For the text-containing cell, return its midpoint in [x, y] coordinate format. 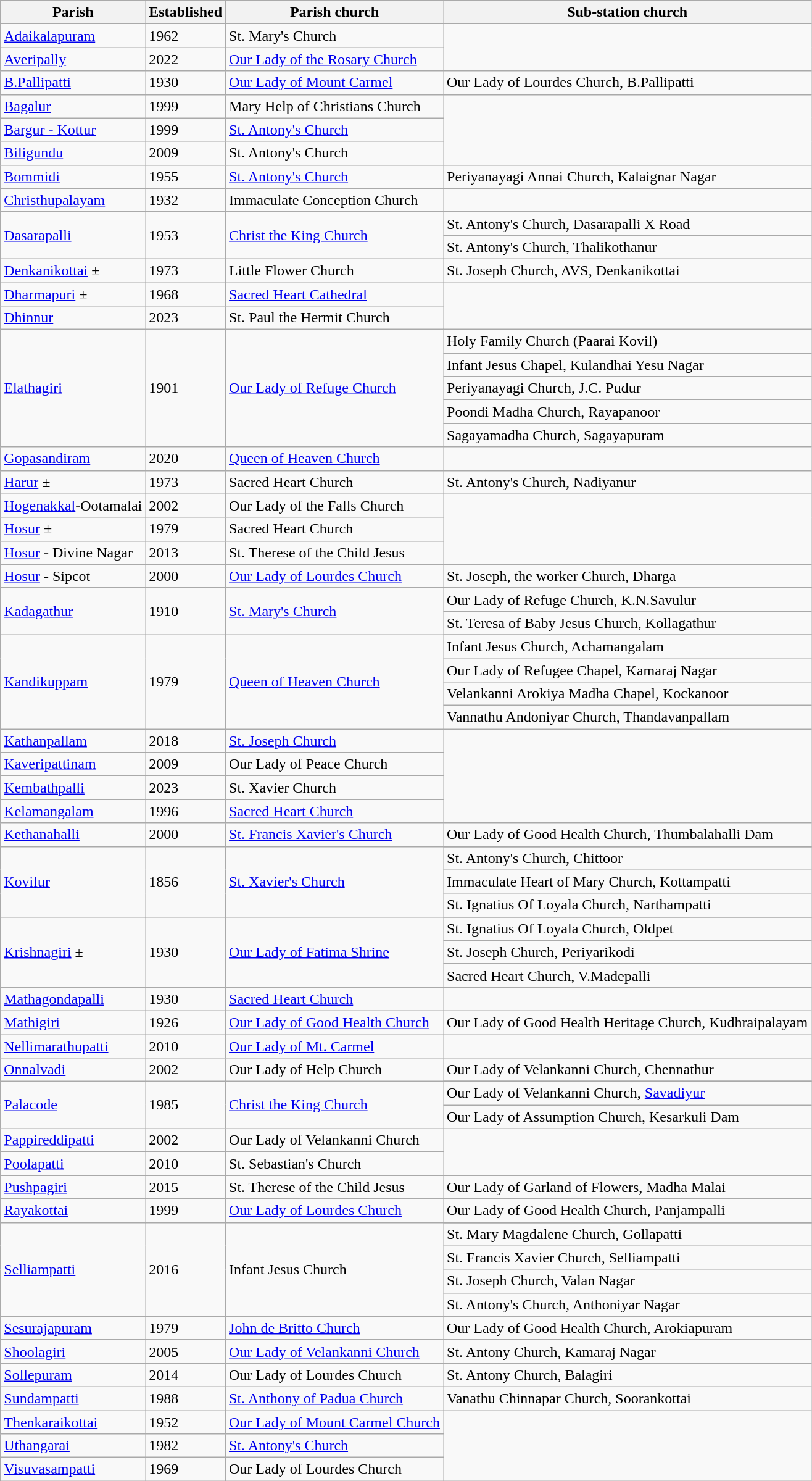
Our Lady of Lourdes Church, B.Pallipatti [627, 83]
Poolapatti [73, 1164]
Krishnagiri ± [73, 952]
2022 [186, 59]
Our Lady of Good Health Church, Arokiapuram [627, 1328]
Kandikuppam [73, 682]
Averipally [73, 59]
Adaikalapuram [73, 36]
Nellimarathupatti [73, 1046]
Infant Jesus Church, Achamangalam [627, 646]
Mathagondapalli [73, 999]
Sundampatti [73, 1398]
St. Ignatius Of Loyala Church, Narthampatti [627, 905]
Hosur - Divine Nagar [73, 553]
Velankanni Arokiya Madha Chapel, Kockanoor [627, 694]
Our Lady of Mount Carmel [334, 83]
Vanathu Chinnapar Church, Soorankottai [627, 1398]
1969 [186, 1469]
Hogenakkal-Ootamalai [73, 506]
2014 [186, 1375]
Sollepuram [73, 1375]
Immaculate Heart of Mary Church, Kottampatti [627, 882]
1985 [186, 1105]
St. Joseph Church, Periyarikodi [627, 952]
Our Lady of Velankanni Church, Savadiyur [627, 1093]
Hosur ± [73, 529]
Onnalvadi [73, 1070]
1856 [186, 882]
Christhupalayam [73, 200]
Poondi Madha Church, Rayapanoor [627, 412]
Sagayamadha Church, Sagayapuram [627, 435]
Denkanikottai ± [73, 270]
Parish [73, 12]
St. Anthony of Padua Church [334, 1398]
1962 [186, 36]
St. Sebastian's Church [334, 1164]
St. Antony's Church, Anthoniyar Nagar [627, 1304]
2005 [186, 1351]
Thenkaraikottai [73, 1422]
Kethanahalli [73, 835]
Sacred Heart Cathedral [334, 294]
Our Lady of Help Church [334, 1070]
Immaculate Conception Church [334, 200]
Little Flower Church [334, 270]
B.Pallipatti [73, 83]
St. Paul the Hermit Church [334, 318]
2020 [186, 459]
1952 [186, 1422]
Visuvasampatti [73, 1469]
Parish church [334, 12]
St. Antony Church, Balagiri [627, 1375]
Dharmapuri ± [73, 294]
St. Antony's Church, Thalikothanur [627, 247]
Shoolagiri [73, 1351]
Rayakottai [73, 1211]
Hosur - Sipcot [73, 576]
1996 [186, 811]
Pappireddipatti [73, 1140]
1953 [186, 235]
St. Antony's Church, Dasarapalli X Road [627, 223]
Dasarapalli [73, 235]
Pushpagiri [73, 1187]
Palacode [73, 1105]
Kaveripattinam [73, 764]
1955 [186, 177]
Our Lady of Mount Carmel Church [334, 1422]
Our Lady of Refugee Chapel, Kamaraj Nagar [627, 670]
Our Lady of Fatima Shrine [334, 952]
Kadagathur [73, 611]
Selliampatti [73, 1269]
2016 [186, 1269]
Our Lady of Refuge Church [334, 388]
1910 [186, 611]
St. Antony's Church, Chittoor [627, 858]
Our Lady of Good Health Heritage Church, Kudhraipalayam [627, 1022]
Periyanayagi Church, J.C. Pudur [627, 388]
1968 [186, 294]
Our Lady of the Rosary Church [334, 59]
St. Mary Magdalene Church, Gollapatti [627, 1234]
Our Lady of Good Health Church [334, 1022]
St. Antony's Church, Nadiyanur [627, 482]
St. Joseph Church, Valan Nagar [627, 1281]
Harur ± [73, 482]
Dhinnur [73, 318]
Biligundu [73, 153]
Infant Jesus Chapel, Kulandhai Yesu Nagar [627, 365]
1932 [186, 200]
Kovilur [73, 882]
Infant Jesus Church [334, 1269]
Sub-station church [627, 12]
Gopasandiram [73, 459]
Bommidi [73, 177]
Mathigiri [73, 1022]
Uthangarai [73, 1446]
St. Antony Church, Kamaraj Nagar [627, 1351]
Our Lady of Garland of Flowers, Madha Malai [627, 1187]
Our Lady of Refuge Church, K.N.Savulur [627, 599]
2018 [186, 741]
Kathanpallam [73, 741]
John de Britto Church [334, 1328]
St. Joseph Church, AVS, Denkanikottai [627, 270]
Kembathpalli [73, 788]
Our Lady of Good Health Church, Thumbalahalli Dam [627, 835]
2015 [186, 1187]
2013 [186, 553]
Our Lady of Assumption Church, Kesarkuli Dam [627, 1117]
1901 [186, 388]
Periyanayagi Annai Church, Kalaignar Nagar [627, 177]
Mary Help of Christians Church [334, 106]
Kelamangalam [73, 811]
Holy Family Church (Paarai Kovil) [627, 341]
Our Lady of the Falls Church [334, 506]
1988 [186, 1398]
1982 [186, 1446]
Established [186, 12]
St. Francis Xavier Church, Selliampatti [627, 1258]
Our Lady of Velankanni Church, Chennathur [627, 1070]
Vannathu Andoniyar Church, Thandavanpallam [627, 717]
St. Xavier Church [334, 788]
1926 [186, 1022]
Our Lady of Mt. Carmel [334, 1046]
Our Lady of Peace Church [334, 764]
St. Ignatius Of Loyala Church, Oldpet [627, 928]
St. Joseph Church [334, 741]
St. Teresa of Baby Jesus Church, Kollagathur [627, 623]
Elathagiri [73, 388]
St. Xavier's Church [334, 882]
Sacred Heart Church, V.Madepalli [627, 975]
Bagalur [73, 106]
Sesurajapuram [73, 1328]
St. Joseph, the worker Church, Dharga [627, 576]
Bargur - Kottur [73, 130]
St. Francis Xavier's Church [334, 835]
Our Lady of Good Health Church, Panjampalli [627, 1211]
